Locate the cell with the specified text and output its (X, Y) center coordinate. 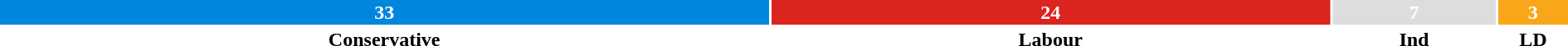
7 (1414, 12)
24 (1050, 12)
33 (384, 12)
3 (1533, 12)
